For the text-containing cell, return its midpoint in [X, Y] coordinate format. 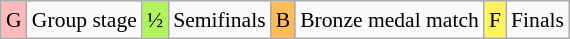
G [14, 20]
Group stage [84, 20]
½ [155, 20]
B [284, 20]
Bronze medal match [390, 20]
Semifinals [219, 20]
Finals [538, 20]
F [495, 20]
